Return [x, y] of the center of cell containing provided text 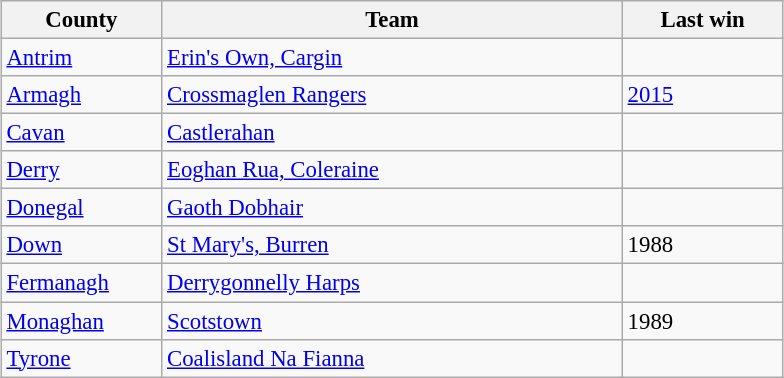
1989 [702, 321]
County [82, 20]
Monaghan [82, 321]
Antrim [82, 58]
Tyrone [82, 358]
Derry [82, 170]
Castlerahan [392, 133]
Down [82, 245]
Armagh [82, 95]
Scotstown [392, 321]
Crossmaglen Rangers [392, 95]
Team [392, 20]
Cavan [82, 133]
Fermanagh [82, 283]
Last win [702, 20]
Eoghan Rua, Coleraine [392, 170]
2015 [702, 95]
St Mary's, Burren [392, 245]
1988 [702, 245]
Derrygonnelly Harps [392, 283]
Donegal [82, 208]
Gaoth Dobhair [392, 208]
Coalisland Na Fianna [392, 358]
Erin's Own, Cargin [392, 58]
